For the text-containing cell, return its midpoint in [x, y] coordinate format. 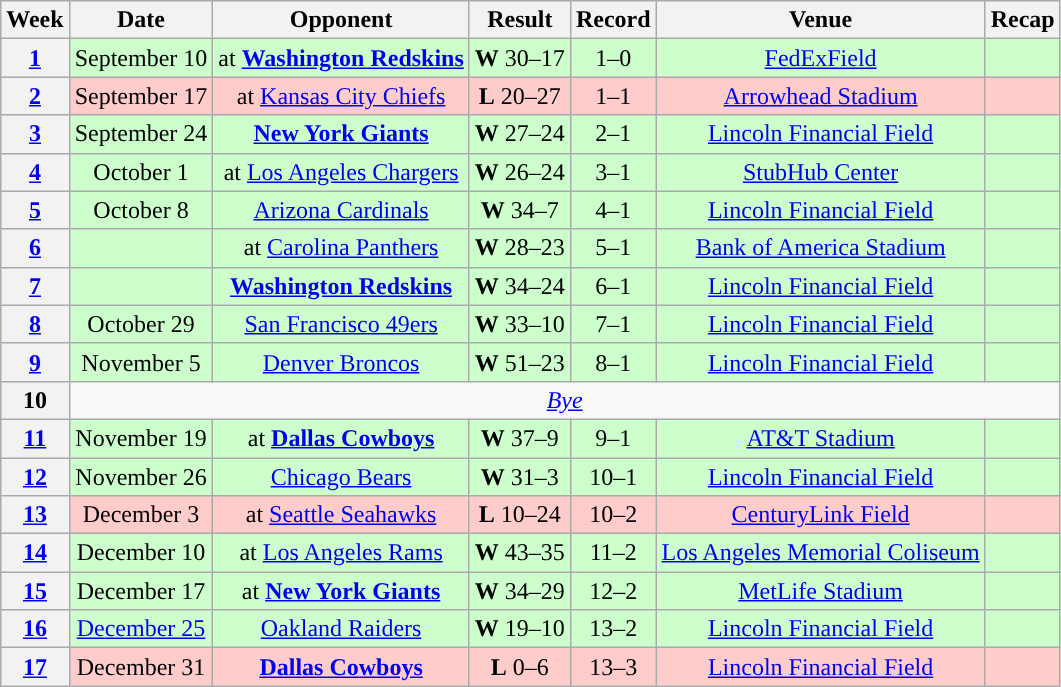
8–1 [613, 362]
December 25 [141, 629]
at Carolina Panthers [341, 248]
12 [35, 477]
December 10 [141, 553]
1 [35, 58]
W 43–35 [520, 553]
2 [35, 96]
December 17 [141, 591]
W 27–24 [520, 134]
Venue [820, 20]
10–1 [613, 477]
1–1 [613, 96]
Los Angeles Memorial Coliseum [820, 553]
at Kansas City Chiefs [341, 96]
CenturyLink Field [820, 515]
at Seattle Seahawks [341, 515]
W 19–10 [520, 629]
October 8 [141, 210]
11–2 [613, 553]
10 [35, 400]
December 3 [141, 515]
W 51–23 [520, 362]
11 [35, 438]
October 29 [141, 324]
September 17 [141, 96]
12–2 [613, 591]
at New York Giants [341, 591]
Bye [564, 400]
October 1 [141, 172]
at Washington Redskins [341, 58]
AT&T Stadium [820, 438]
New York Giants [341, 134]
Arizona Cardinals [341, 210]
W 33–10 [520, 324]
Record [613, 20]
W 34–24 [520, 286]
September 24 [141, 134]
San Francisco 49ers [341, 324]
Opponent [341, 20]
15 [35, 591]
L 0–6 [520, 667]
December 31 [141, 667]
3–1 [613, 172]
6 [35, 248]
17 [35, 667]
8 [35, 324]
W 28–23 [520, 248]
9–1 [613, 438]
5 [35, 210]
4–1 [613, 210]
W 31–3 [520, 477]
Chicago Bears [341, 477]
7–1 [613, 324]
3 [35, 134]
Oakland Raiders [341, 629]
16 [35, 629]
Recap [1022, 20]
13 [35, 515]
Result [520, 20]
September 10 [141, 58]
W 34–29 [520, 591]
14 [35, 553]
13–2 [613, 629]
7 [35, 286]
at Dallas Cowboys [341, 438]
4 [35, 172]
Bank of America Stadium [820, 248]
Arrowhead Stadium [820, 96]
at Los Angeles Chargers [341, 172]
5–1 [613, 248]
November 26 [141, 477]
StubHub Center [820, 172]
1–0 [613, 58]
9 [35, 362]
Date [141, 20]
W 26–24 [520, 172]
L 10–24 [520, 515]
10–2 [613, 515]
November 19 [141, 438]
2–1 [613, 134]
MetLife Stadium [820, 591]
at Los Angeles Rams [341, 553]
Denver Broncos [341, 362]
Dallas Cowboys [341, 667]
November 5 [141, 362]
FedExField [820, 58]
W 30–17 [520, 58]
W 37–9 [520, 438]
W 34–7 [520, 210]
13–3 [613, 667]
Washington Redskins [341, 286]
L 20–27 [520, 96]
Week [35, 20]
6–1 [613, 286]
